Provide the (X, Y) coordinate of the cell's center where the given text is located.  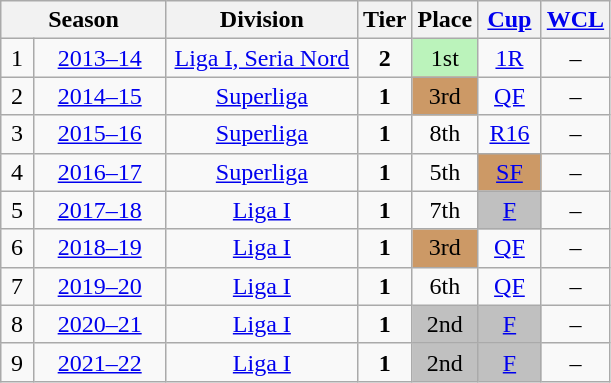
6 (17, 248)
5 (17, 210)
7 (17, 286)
2015–16 (100, 134)
2014–15 (100, 96)
5th (445, 172)
1st (445, 58)
Liga I, Seria Nord (262, 58)
R16 (510, 134)
2018–19 (100, 248)
2013–14 (100, 58)
Season (84, 20)
8 (17, 324)
2020–21 (100, 324)
2021–22 (100, 362)
SF (510, 172)
6th (445, 286)
1R (510, 58)
7th (445, 210)
Place (445, 20)
3 (17, 134)
Tier (384, 20)
2017–18 (100, 210)
2019–20 (100, 286)
Division (262, 20)
WCL (575, 20)
Cup (510, 20)
4 (17, 172)
2016–17 (100, 172)
9 (17, 362)
8th (445, 134)
